Return the (X, Y) coordinate for the center point of the cell that contains the specified text.  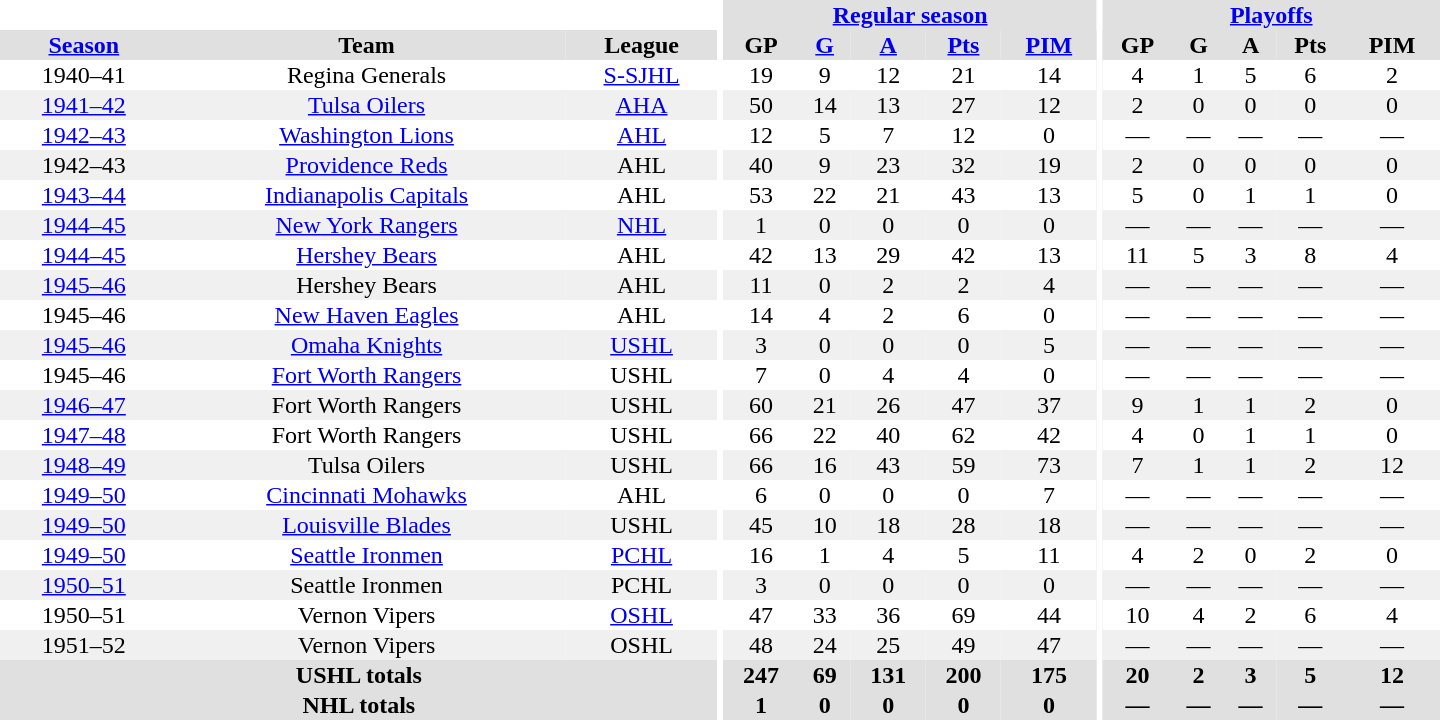
33 (825, 615)
Washington Lions (367, 135)
1951–52 (84, 645)
New York Rangers (367, 225)
League (641, 45)
Cincinnati Mohawks (367, 495)
49 (964, 645)
27 (964, 105)
50 (760, 105)
20 (1137, 675)
Playoffs (1271, 15)
Louisville Blades (367, 525)
53 (760, 195)
Team (367, 45)
8 (1310, 255)
48 (760, 645)
26 (888, 405)
1943–44 (84, 195)
1941–42 (84, 105)
45 (760, 525)
247 (760, 675)
Omaha Knights (367, 345)
New Haven Eagles (367, 315)
29 (888, 255)
59 (964, 465)
S-SJHL (641, 75)
Providence Reds (367, 165)
NHL totals (359, 705)
1948–49 (84, 465)
Regular season (910, 15)
NHL (641, 225)
1947–48 (84, 435)
Regina Generals (367, 75)
USHL totals (359, 675)
60 (760, 405)
28 (964, 525)
73 (1049, 465)
36 (888, 615)
1946–47 (84, 405)
24 (825, 645)
23 (888, 165)
AHA (641, 105)
175 (1049, 675)
Season (84, 45)
1940–41 (84, 75)
44 (1049, 615)
62 (964, 435)
Indianapolis Capitals (367, 195)
200 (964, 675)
32 (964, 165)
37 (1049, 405)
25 (888, 645)
131 (888, 675)
